Detect which cell encompasses the target text, then output its [X, Y] center coordinate. 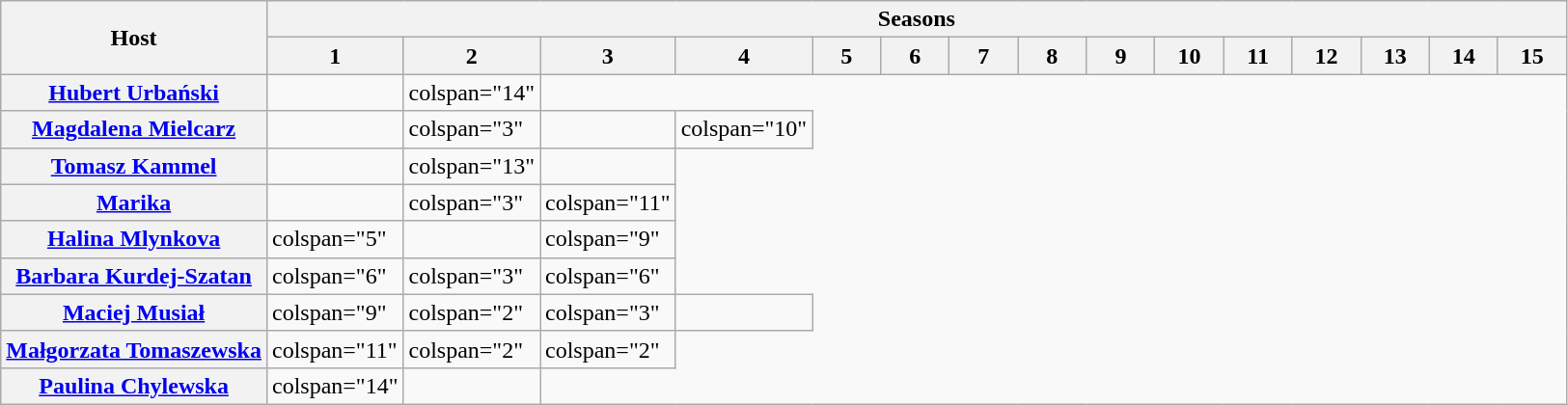
Tomasz Kammel [134, 166]
2 [472, 56]
5 [847, 56]
colspan="13" [472, 166]
Marika [134, 202]
Host [134, 38]
1 [335, 56]
7 [984, 56]
Paulina Chylewska [134, 386]
8 [1052, 56]
10 [1189, 56]
colspan="10" [744, 129]
9 [1121, 56]
Magdalena Mielcarz [134, 129]
colspan="5" [335, 239]
15 [1532, 56]
6 [915, 56]
14 [1463, 56]
3 [608, 56]
Małgorzata Tomaszewska [134, 349]
11 [1258, 56]
Maciej Musiał [134, 312]
4 [744, 56]
Seasons [917, 19]
13 [1395, 56]
12 [1326, 56]
Halina Mlynkova [134, 239]
Barbara Kurdej-Szatan [134, 276]
Hubert Urbański [134, 93]
